Search for the cell housing the specified text and yield its (X, Y) center coordinate. 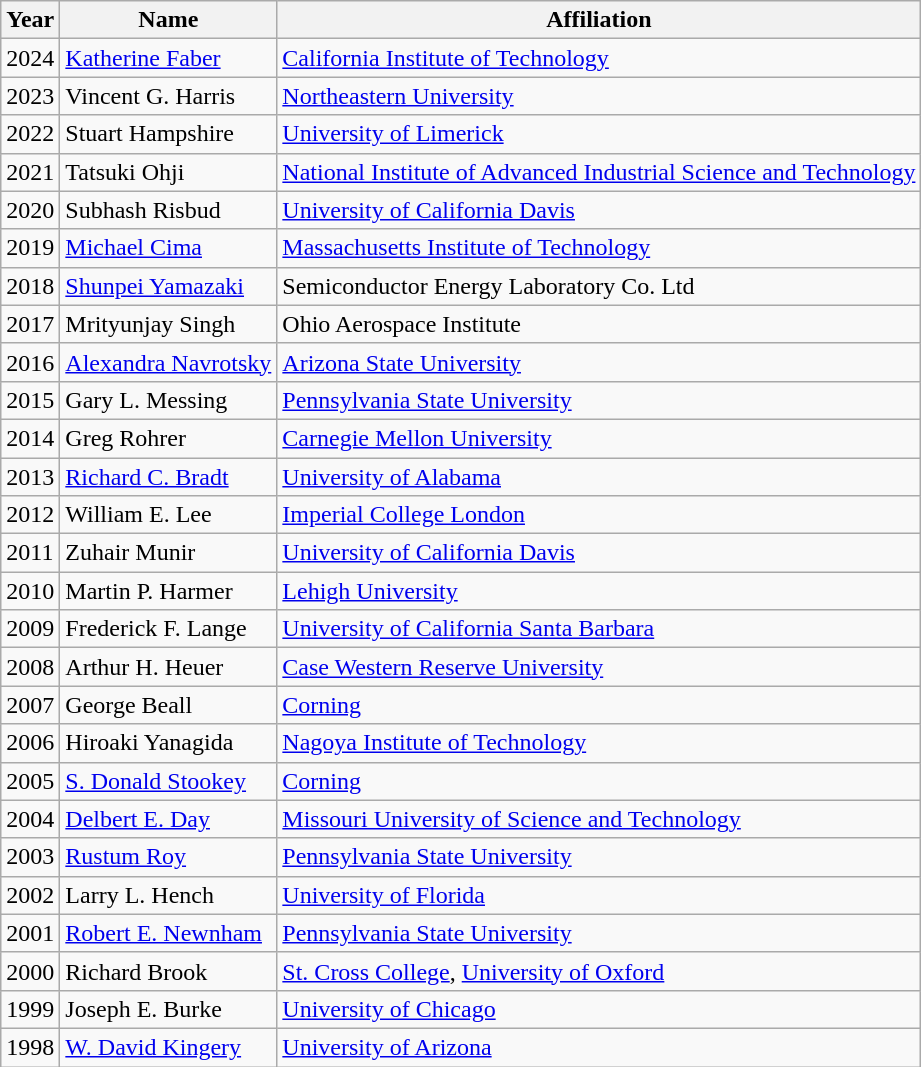
2021 (30, 172)
Michael Cima (168, 248)
2001 (30, 933)
Tatsuki Ohji (168, 172)
2003 (30, 857)
Lehigh University (599, 591)
Carnegie Mellon University (599, 438)
2023 (30, 96)
W. David Kingery (168, 1047)
Missouri University of Science and Technology (599, 819)
University of Alabama (599, 477)
Robert E. Newnham (168, 933)
2014 (30, 438)
Zuhair Munir (168, 553)
2005 (30, 781)
Imperial College London (599, 515)
2013 (30, 477)
Ohio Aerospace Institute (599, 324)
Affiliation (599, 20)
Mrityunjay Singh (168, 324)
University of Arizona (599, 1047)
Massachusetts Institute of Technology (599, 248)
Vincent G. Harris (168, 96)
California Institute of Technology (599, 58)
University of Chicago (599, 1009)
2010 (30, 591)
Rustum Roy (168, 857)
Richard C. Bradt (168, 477)
University of Florida (599, 895)
George Beall (168, 705)
Arizona State University (599, 362)
Hiroaki Yanagida (168, 743)
Shunpei Yamazaki (168, 286)
William E. Lee (168, 515)
Alexandra Navrotsky (168, 362)
2011 (30, 553)
2009 (30, 629)
2000 (30, 971)
University of California Santa Barbara (599, 629)
1998 (30, 1047)
1999 (30, 1009)
Greg Rohrer (168, 438)
2024 (30, 58)
Joseph E. Burke (168, 1009)
2007 (30, 705)
St. Cross College, University of Oxford (599, 971)
Case Western Reserve University (599, 667)
Richard Brook (168, 971)
Larry L. Hench (168, 895)
2004 (30, 819)
2006 (30, 743)
Name (168, 20)
Subhash Risbud (168, 210)
Nagoya Institute of Technology (599, 743)
2015 (30, 400)
National Institute of Advanced Industrial Science and Technology (599, 172)
2008 (30, 667)
Katherine Faber (168, 58)
2018 (30, 286)
2019 (30, 248)
Year (30, 20)
Semiconductor Energy Laboratory Co. Ltd (599, 286)
2002 (30, 895)
2012 (30, 515)
Arthur H. Heuer (168, 667)
2022 (30, 134)
2020 (30, 210)
Northeastern University (599, 96)
Delbert E. Day (168, 819)
University of Limerick (599, 134)
Gary L. Messing (168, 400)
2017 (30, 324)
S. Donald Stookey (168, 781)
Martin P. Harmer (168, 591)
2016 (30, 362)
Stuart Hampshire (168, 134)
Frederick F. Lange (168, 629)
